Search for the cell housing the specified text and yield its [X, Y] center coordinate. 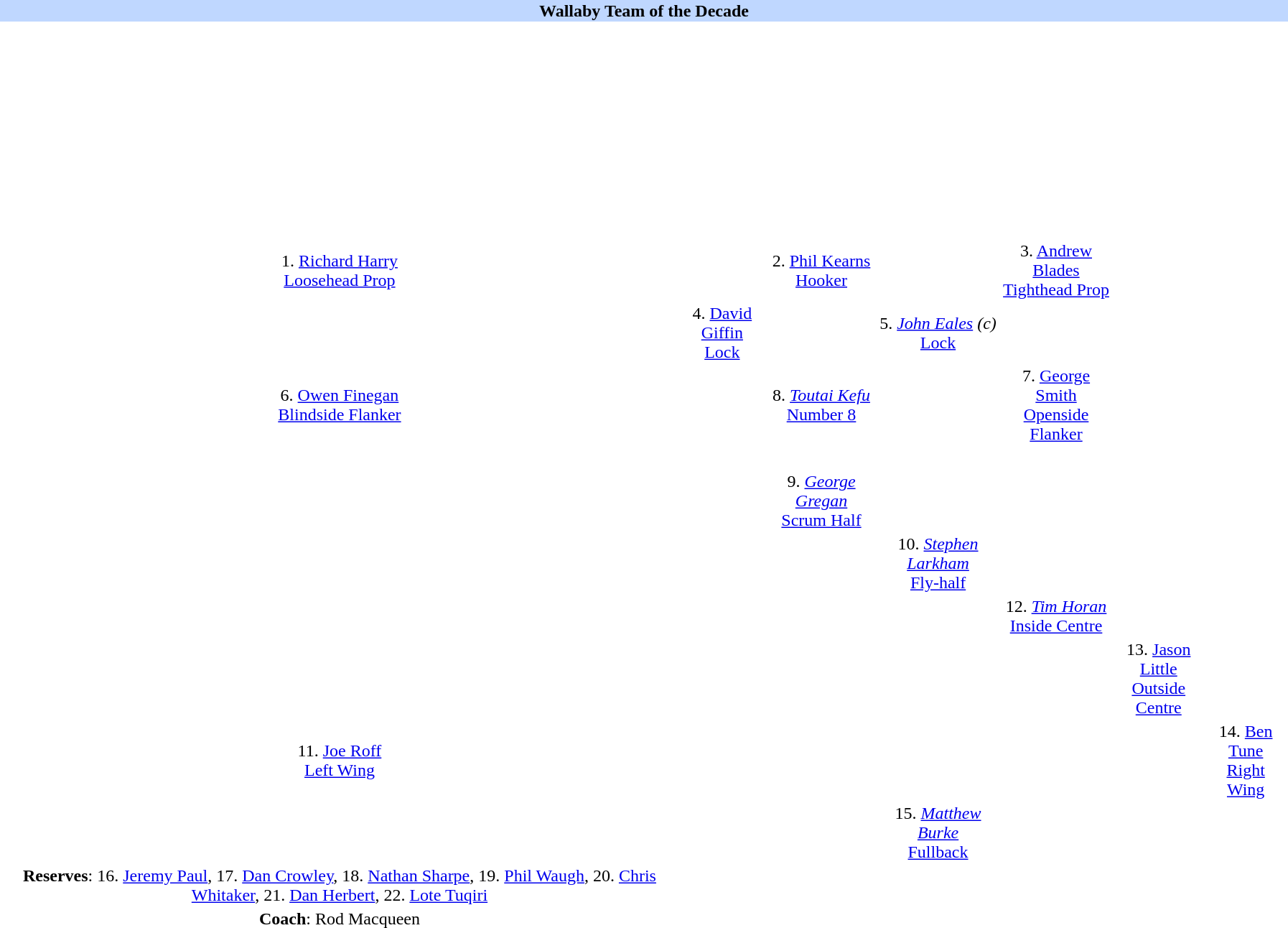
9. George GreganScrum Half [821, 501]
1. Richard HarryLoosehead Prop [339, 270]
15. Matthew BurkeFullback [938, 833]
2. Phil KearnsHooker [821, 270]
3. Andrew BladesTighthead Prop [1055, 270]
14. Ben TuneRight Wing [1246, 761]
12. Tim HoranInside Centre [1055, 616]
5. John Eales (c)Lock [938, 333]
10. Stephen LarkhamFly-half [938, 563]
11. Joe RoffLeft Wing [339, 761]
8. Toutai KefuNumber 8 [821, 405]
7. George SmithOpenside Flanker [1055, 405]
6. Owen FineganBlindside Flanker [339, 405]
13. Jason LittleOutside Centre [1159, 679]
4. David GiffinLock [722, 333]
Wallaby Team of the Decade [644, 11]
Reserves: 16. Jeremy Paul, 17. Dan Crowley, 18. Nathan Sharpe, 19. Phil Waugh, 20. Chris Whitaker, 21. Dan Herbert, 22. Lote Tuqiri [339, 885]
